Detect which cell encompasses the target text, then output its [x, y] center coordinate. 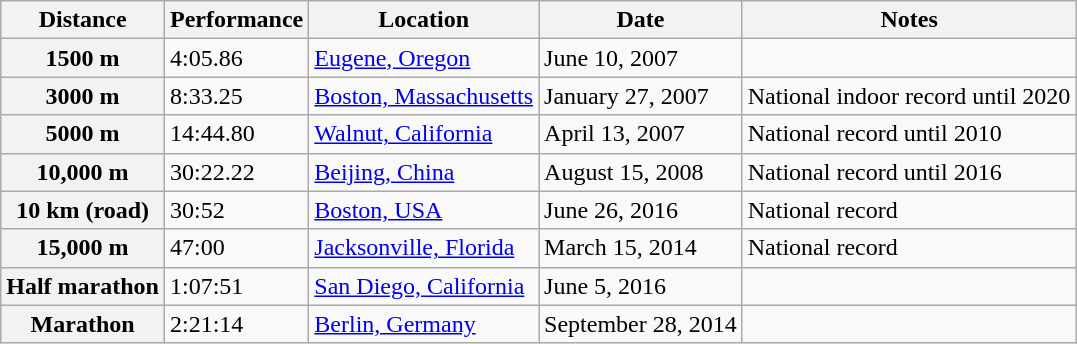
10,000 m [83, 172]
3000 m [83, 96]
8:33.25 [236, 96]
Boston, Massachusetts [424, 96]
April 13, 2007 [641, 134]
1:07:51 [236, 286]
Walnut, California [424, 134]
Notes [909, 20]
Date [641, 20]
September 28, 2014 [641, 324]
Half marathon [83, 286]
Performance [236, 20]
Berlin, Germany [424, 324]
30:22.22 [236, 172]
5000 m [83, 134]
Location [424, 20]
San Diego, California [424, 286]
National indoor record until 2020 [909, 96]
14:44.80 [236, 134]
Eugene, Oregon [424, 58]
June 10, 2007 [641, 58]
4:05.86 [236, 58]
National record until 2016 [909, 172]
2:21:14 [236, 324]
1500 m [83, 58]
March 15, 2014 [641, 248]
30:52 [236, 210]
National record until 2010 [909, 134]
August 15, 2008 [641, 172]
Boston, USA [424, 210]
Marathon [83, 324]
June 5, 2016 [641, 286]
Distance [83, 20]
Jacksonville, Florida [424, 248]
Beijing, China [424, 172]
15,000 m [83, 248]
June 26, 2016 [641, 210]
10 km (road) [83, 210]
January 27, 2007 [641, 96]
47:00 [236, 248]
